From the cell containing the given text, extract its center point as (x, y) coordinate. 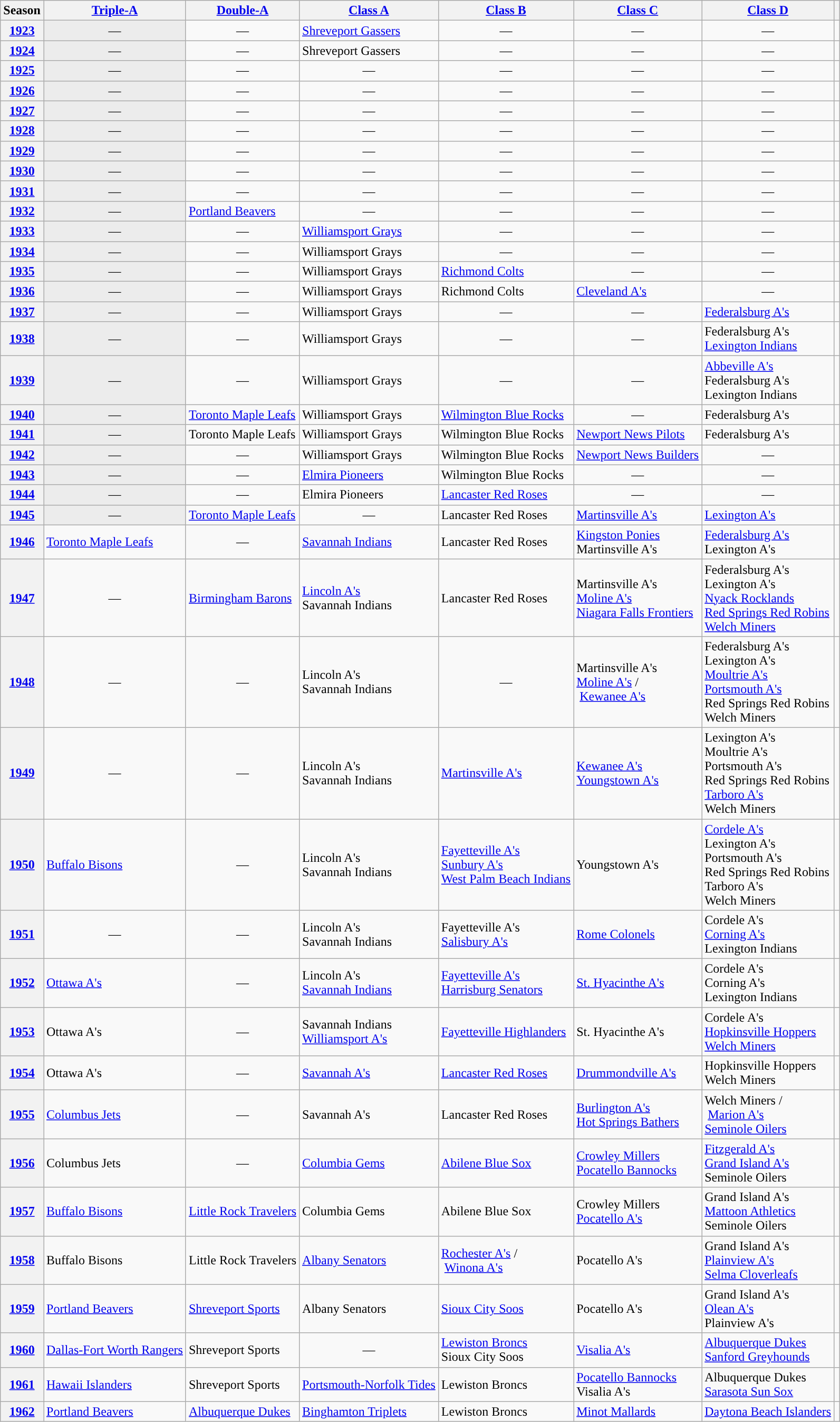
Fayetteville A'sSalisbury A's (506, 935)
1938 (22, 339)
Grand Island A'sPlainview A'sSelma Cloverleafs (768, 1260)
Welch Miners / Marion A'sSeminole Oilers (768, 1114)
1930 (22, 171)
1962 (22, 1411)
Daytona Beach Islanders (768, 1411)
1939 (22, 380)
Portsmouth-Norfolk Tides (369, 1384)
Albuquerque DukesSanford Greyhounds (768, 1350)
Albuquerque Dukes (243, 1411)
1951 (22, 935)
1923 (22, 31)
1948 (22, 681)
1924 (22, 51)
Lexington A'sMoultrie A'sPortsmouth A'sRed Springs Red RobinsTarboro A'sWelch Miners (768, 773)
1934 (22, 252)
1959 (22, 1309)
Burlington A'sHot Springs Bathers (638, 1114)
1944 (22, 495)
1953 (22, 1032)
Cordele A'sHopkinsville HoppersWelch Miners (768, 1032)
Federalsburg A'sLexington A'sMoultrie A'sPortsmouth A'sRed Springs Red RobinsWelch Miners (768, 681)
Federalsburg A'sLexington Indians (768, 339)
Grand Island A'sMattoon AthleticsSeminole Oilers (768, 1212)
1946 (22, 542)
1932 (22, 211)
Newport News Pilots (638, 435)
Crowley MillersPocatello A's (638, 1212)
Savannah IndiansWilliamsport A's (369, 1032)
Grand Island A'sOlean A'sPlainview A's (768, 1309)
Fayetteville A'sSunbury A'sWest Palm Beach Indians (506, 864)
Class D (768, 11)
1936 (22, 292)
Youngstown A's (638, 864)
1943 (22, 475)
Federalsburg A'sLexington A's (768, 542)
1947 (22, 598)
Class C (638, 11)
Martinsville A'sMoline A'sNiagara Falls Frontiers (638, 598)
Kingston PoniesMartinsville A's (638, 542)
1945 (22, 515)
Albuquerque DukesSarasota Sun Sox (768, 1384)
Class B (506, 11)
Sioux City Soos (506, 1309)
Federalsburg A'sLexington A'sNyack RocklandsRed Springs Red RobinsWelch Miners (768, 598)
1949 (22, 773)
Rome Colonels (638, 935)
1957 (22, 1212)
Newport News Builders (638, 455)
1926 (22, 91)
1940 (22, 415)
Fayetteville Highlanders (506, 1032)
1955 (22, 1114)
1931 (22, 191)
Drummondville A's (638, 1073)
1927 (22, 111)
1950 (22, 864)
Hawaii Islanders (114, 1384)
Fitzgerald A'sGrand Island A'sSeminole Oilers (768, 1163)
1956 (22, 1163)
Fayetteville A'sHarrisburg Senators (506, 983)
Visalia A's (638, 1350)
1928 (22, 131)
1941 (22, 435)
Class A (369, 11)
Lexington A's (768, 515)
Abbeville A'sFederalsburg A'sLexington Indians (768, 380)
Kewanee A'sYoungstown A's (638, 773)
Cordele A'sLexington A'sPortsmouth A'sRed Springs Red RobinsTarboro A'sWelch Miners (768, 864)
Birmingham Barons (243, 598)
1961 (22, 1384)
Double-A (243, 11)
Martinsville A'sMoline A's / Kewanee A's (638, 681)
Minot Mallards (638, 1411)
Pocatello BannocksVisalia A's (638, 1384)
1935 (22, 272)
1952 (22, 983)
Hopkinsville HoppersWelch Miners (768, 1073)
Binghamton Triplets (369, 1411)
1954 (22, 1073)
Triple-A (114, 11)
Savannah Indians (369, 542)
1925 (22, 71)
1960 (22, 1350)
Rochester A's / Winona A's (506, 1260)
Cleveland A's (638, 292)
1933 (22, 231)
1929 (22, 151)
Lewiston BroncsSioux City Soos (506, 1350)
1958 (22, 1260)
Dallas-Fort Worth Rangers (114, 1350)
Season (22, 11)
1942 (22, 455)
1937 (22, 312)
Crowley MillersPocatello Bannocks (638, 1163)
